Search for the cell housing the specified text and yield its (x, y) center coordinate. 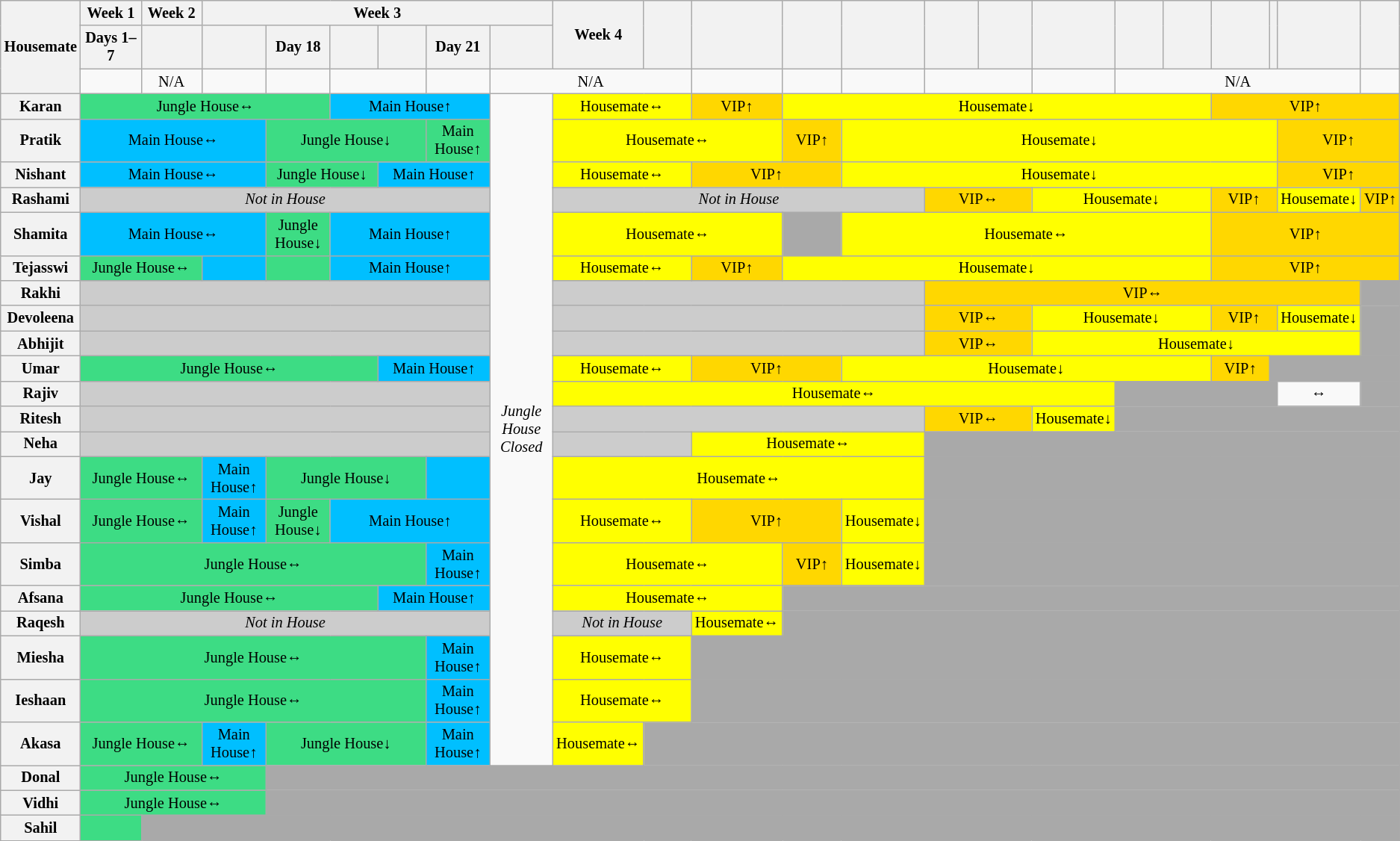
Nishant (40, 175)
Rashami (40, 199)
Simba (40, 564)
Day 18 (298, 47)
Vidhi (40, 803)
Pratik (40, 140)
Karan (40, 106)
Sahil (40, 828)
Week 3 (377, 13)
Week 1 (111, 13)
Week 2 (172, 13)
Devoleena (40, 318)
Tejasswi (40, 268)
Shamita (40, 234)
Afsana (40, 598)
Week 4 (598, 34)
↔ (1319, 394)
Miesha (40, 657)
Jungle House Closed (521, 429)
Donal (40, 778)
Jay (40, 478)
Abhijit (40, 344)
Ritesh (40, 419)
Days 1–7 (111, 47)
Rakhi (40, 293)
Day 21 (458, 47)
Housemate (40, 46)
Rajiv (40, 394)
Akasa (40, 743)
Umar (40, 368)
Ieshaan (40, 701)
Raqesh (40, 623)
Vishal (40, 521)
Neha (40, 444)
